Return the [X, Y] coordinate for the center point of the cell that contains the specified text.  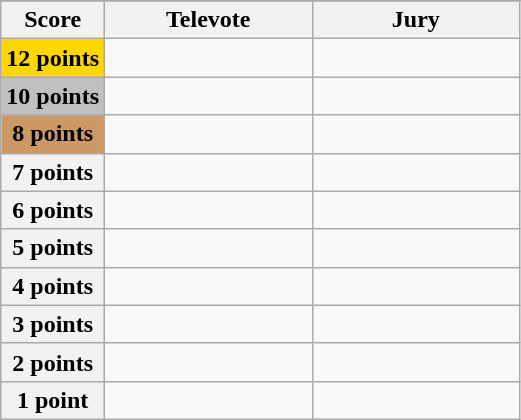
2 points [53, 362]
3 points [53, 324]
7 points [53, 172]
Jury [416, 20]
1 point [53, 400]
12 points [53, 58]
8 points [53, 134]
6 points [53, 210]
5 points [53, 248]
4 points [53, 286]
10 points [53, 96]
Televote [209, 20]
Score [53, 20]
